Scan for the cell matching the given text and deliver its (X, Y) coordinate at center. 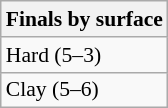
Clay (5–6) (84, 90)
Hard (5–3) (84, 55)
Finals by surface (84, 19)
